Pinpoint the cell where the given text exists, returning its (x, y) midpoint coordinate. 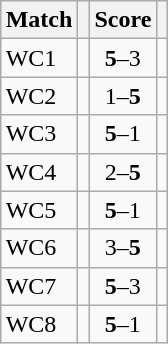
WC7 (39, 286)
1–5 (123, 96)
WC3 (39, 134)
WC5 (39, 210)
WC4 (39, 172)
WC6 (39, 248)
WC8 (39, 324)
Score (123, 20)
Match (39, 20)
WC2 (39, 96)
3–5 (123, 248)
WC1 (39, 58)
2–5 (123, 172)
